Detect which cell encompasses the target text, then output its (x, y) center coordinate. 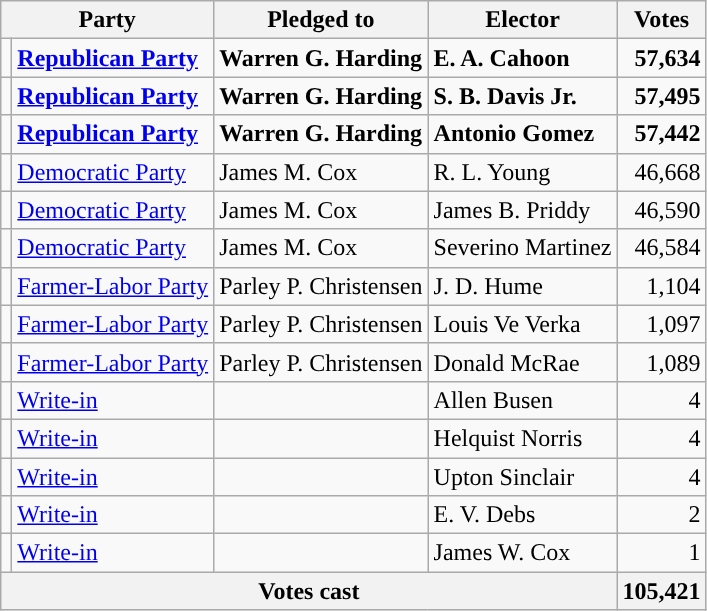
Party (108, 20)
105,421 (662, 591)
Helquist Norris (522, 438)
46,668 (662, 172)
E. A. Cahoon (522, 58)
1 (662, 553)
Votes cast (309, 591)
1,097 (662, 324)
46,590 (662, 210)
Allen Busen (522, 400)
S. B. Davis Jr. (522, 96)
Pledged to (321, 20)
James B. Priddy (522, 210)
Severino Martinez (522, 248)
Donald McRae (522, 362)
1,104 (662, 286)
2 (662, 515)
57,634 (662, 58)
57,442 (662, 134)
46,584 (662, 248)
Antonio Gomez (522, 134)
Votes (662, 20)
1,089 (662, 362)
Upton Sinclair (522, 477)
R. L. Young (522, 172)
J. D. Hume (522, 286)
Elector (522, 20)
James W. Cox (522, 553)
Louis Ve Verka (522, 324)
E. V. Debs (522, 515)
57,495 (662, 96)
